For the text-containing cell, return its midpoint in (X, Y) coordinate format. 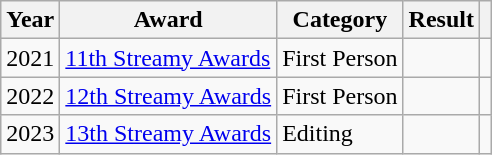
Result (441, 20)
2022 (30, 96)
2021 (30, 58)
13th Streamy Awards (168, 134)
Category (340, 20)
Year (30, 20)
12th Streamy Awards (168, 96)
2023 (30, 134)
11th Streamy Awards (168, 58)
Editing (340, 134)
Award (168, 20)
